Locate the cell with the specified text and output its (X, Y) center coordinate. 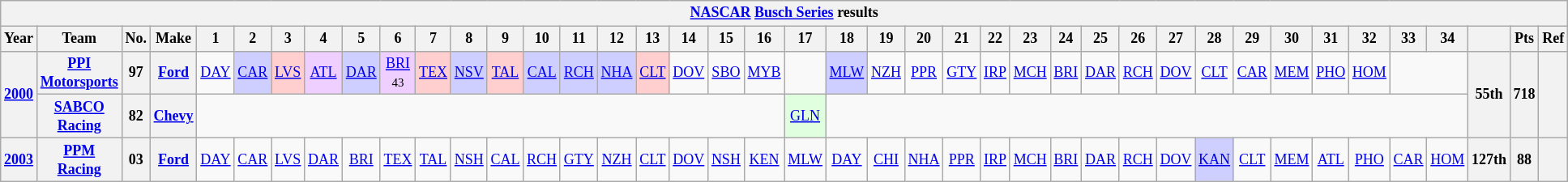
17 (805, 39)
30 (1292, 39)
2000 (19, 94)
6 (398, 39)
24 (1066, 39)
2003 (19, 159)
CHI (887, 159)
32 (1369, 39)
2 (253, 39)
SABCO Racing (79, 116)
4 (324, 39)
PPI Motorsports (79, 73)
16 (764, 39)
5 (361, 39)
7 (434, 39)
22 (995, 39)
1 (216, 39)
19 (887, 39)
No. (136, 39)
55th (1489, 94)
12 (617, 39)
14 (689, 39)
33 (1408, 39)
Make (173, 39)
29 (1252, 39)
23 (1030, 39)
Ref (1553, 39)
127th (1489, 159)
KEN (764, 159)
718 (1524, 94)
GLN (805, 116)
31 (1331, 39)
15 (726, 39)
88 (1524, 159)
KAN (1215, 159)
26 (1138, 39)
13 (653, 39)
SBO (726, 73)
MYB (764, 73)
Pts (1524, 39)
8 (468, 39)
97 (136, 73)
21 (962, 39)
28 (1215, 39)
34 (1447, 39)
NSV (468, 73)
9 (506, 39)
10 (542, 39)
3 (288, 39)
03 (136, 159)
Chevy (173, 116)
20 (924, 39)
25 (1100, 39)
NASCAR Busch Series results (784, 13)
Year (19, 39)
Team (79, 39)
11 (579, 39)
27 (1176, 39)
BRI43 (398, 73)
PPM Racing (79, 159)
82 (136, 116)
18 (846, 39)
